Find where the given text appears and provide that cell's center as (x, y) coordinate. 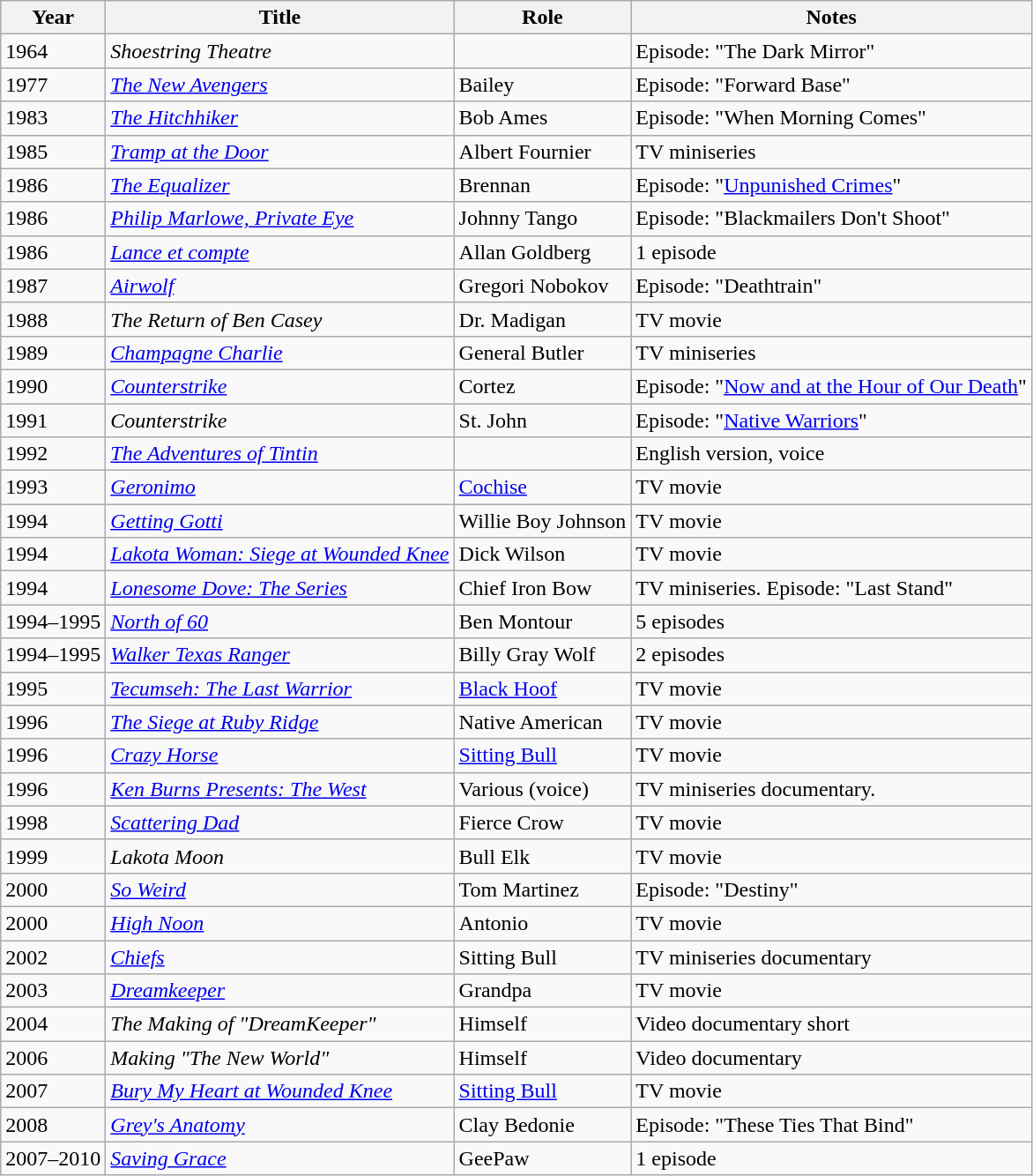
The Equalizer (280, 185)
Getting Gotti (280, 521)
1977 (53, 85)
5 episodes (832, 621)
Crazy Horse (280, 755)
Johnny Tango (543, 219)
2004 (53, 1024)
Geronimo (280, 488)
Lakota Moon (280, 856)
Billy Gray Wolf (543, 655)
Brennan (543, 185)
The Return of Ben Casey (280, 319)
Ken Burns Presents: The West (280, 789)
So Weird (280, 889)
1990 (53, 386)
St. John (543, 421)
Bull Elk (543, 856)
GeePaw (543, 1158)
1989 (53, 353)
Dreamkeeper (280, 991)
Lakota Woman: Siege at Wounded Knee (280, 555)
High Noon (280, 923)
English version, voice (832, 454)
Grey's Anatomy (280, 1125)
1993 (53, 488)
Episode: "Native Warriors" (832, 421)
Title (280, 18)
Allan Goldberg (543, 252)
The New Avengers (280, 85)
Clay Bedonie (543, 1125)
Lance et compte (280, 252)
Chief Iron Bow (543, 588)
1992 (53, 454)
The Making of "DreamKeeper" (280, 1024)
The Hitchhiker (280, 118)
1998 (53, 822)
Fierce Crow (543, 822)
Cochise (543, 488)
Episode: "These Ties That Bind" (832, 1125)
Dr. Madigan (543, 319)
1985 (53, 152)
The Adventures of Tintin (280, 454)
TV miniseries. Episode: "Last Stand" (832, 588)
Willie Boy Johnson (543, 521)
Year (53, 18)
1999 (53, 856)
Grandpa (543, 991)
Bob Ames (543, 118)
Philip Marlowe, Private Eye (280, 219)
Champagne Charlie (280, 353)
2007–2010 (53, 1158)
2007 (53, 1091)
Chiefs (280, 956)
Bury My Heart at Wounded Knee (280, 1091)
2003 (53, 991)
1988 (53, 319)
Various (voice) (543, 789)
Walker Texas Ranger (280, 655)
The Siege at Ruby Ridge (280, 722)
Episode: "When Morning Comes" (832, 118)
Tramp at the Door (280, 152)
Episode: "Forward Base" (832, 85)
Bailey (543, 85)
Tecumseh: The Last Warrior (280, 688)
Antonio (543, 923)
2006 (53, 1058)
1987 (53, 286)
General Butler (543, 353)
Tom Martinez (543, 889)
1964 (53, 51)
Episode: "Now and at the Hour of Our Death" (832, 386)
2008 (53, 1125)
TV miniseries documentary (832, 956)
Video documentary (832, 1058)
Episode: "Unpunished Crimes" (832, 185)
Shoestring Theatre (280, 51)
Native American (543, 722)
Lonesome Dove: The Series (280, 588)
Airwolf (280, 286)
1983 (53, 118)
Making "The New World" (280, 1058)
Episode: "Deathtrain" (832, 286)
Ben Montour (543, 621)
North of 60 (280, 621)
Role (543, 18)
1991 (53, 421)
2 episodes (832, 655)
Saving Grace (280, 1158)
Cortez (543, 386)
Episode: "Blackmailers Don't Shoot" (832, 219)
Black Hoof (543, 688)
TV miniseries documentary. (832, 789)
Video documentary short (832, 1024)
Gregori Nobokov (543, 286)
2002 (53, 956)
Albert Fournier (543, 152)
Episode: "The Dark Mirror" (832, 51)
Dick Wilson (543, 555)
Episode: "Destiny" (832, 889)
1995 (53, 688)
Scattering Dad (280, 822)
Notes (832, 18)
